Output the [X, Y] coordinate of the center of the cell containing the given text.  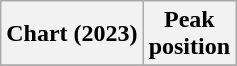
Peakposition [189, 34]
Chart (2023) [72, 34]
